Identify which cell holds the provided text, then report its (X, Y) central coordinate. 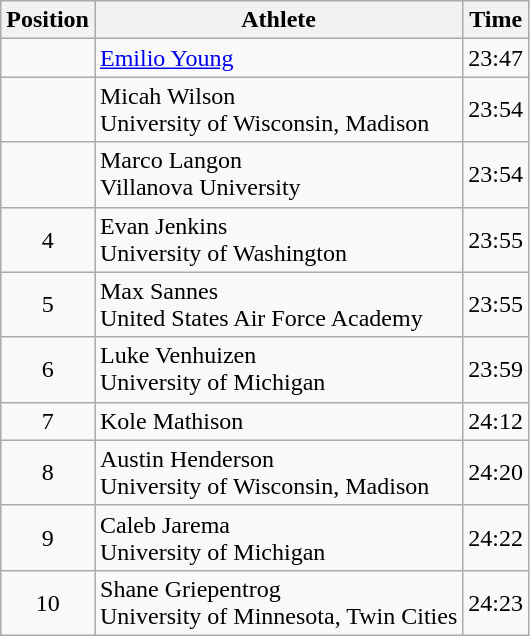
5 (48, 304)
24:12 (496, 421)
Time (496, 20)
23:59 (496, 370)
Max Sannes United States Air Force Academy (278, 304)
Caleb Jarema University of Michigan (278, 538)
24:22 (496, 538)
Position (48, 20)
Luke Venhuizen University of Michigan (278, 370)
Athlete (278, 20)
Evan Jenkins University of Washington (278, 240)
Emilio Young (278, 58)
24:20 (496, 472)
6 (48, 370)
Austin Henderson University of Wisconsin, Madison (278, 472)
Kole Mathison (278, 421)
Micah Wilson University of Wisconsin, Madison (278, 110)
4 (48, 240)
Marco Langon Villanova University (278, 174)
7 (48, 421)
10 (48, 602)
9 (48, 538)
23:47 (496, 58)
24:23 (496, 602)
Shane Griepentrog University of Minnesota, Twin Cities (278, 602)
8 (48, 472)
